Search for the cell housing the specified text and yield its [X, Y] center coordinate. 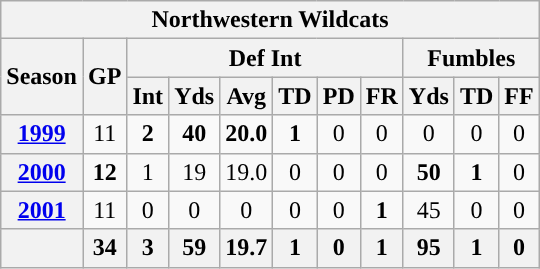
2 [148, 134]
59 [194, 248]
Def Int [265, 58]
Fumbles [471, 58]
Avg [246, 96]
12 [104, 172]
40 [194, 134]
Northwestern Wildcats [270, 20]
FF [519, 96]
20.0 [246, 134]
FR [382, 96]
Int [148, 96]
50 [428, 172]
1999 [42, 134]
3 [148, 248]
GP [104, 77]
Season [42, 77]
19.7 [246, 248]
19.0 [246, 172]
PD [338, 96]
34 [104, 248]
2001 [42, 210]
19 [194, 172]
95 [428, 248]
45 [428, 210]
2000 [42, 172]
